For the text-containing cell, return its midpoint in (x, y) coordinate format. 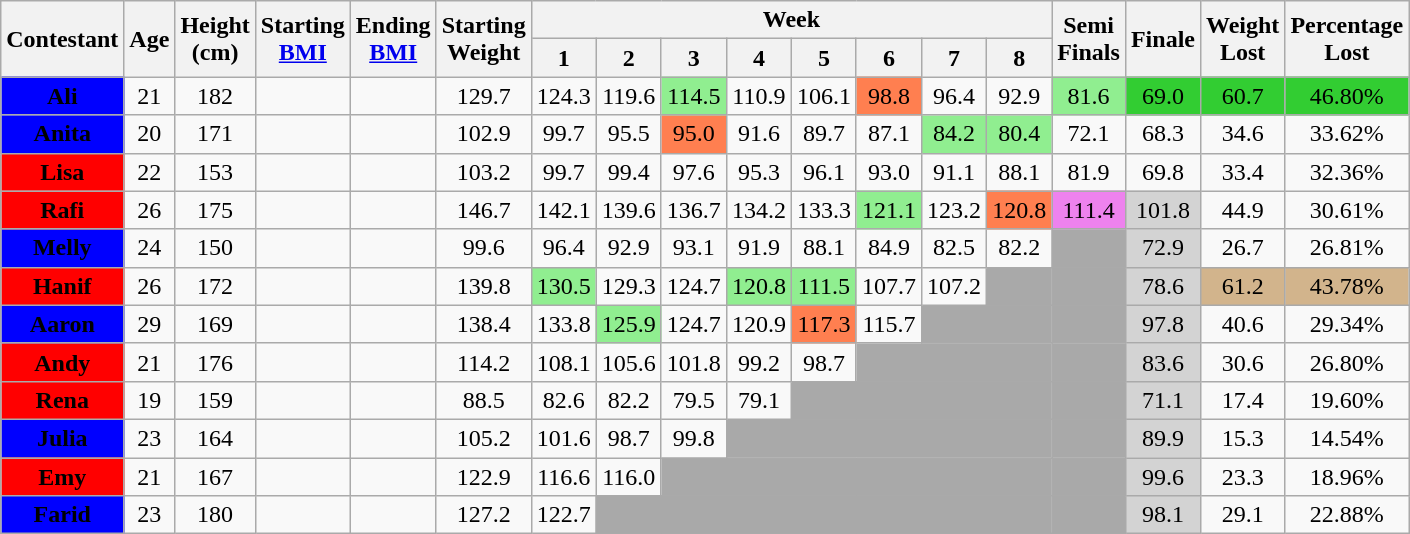
24 (150, 248)
19.60% (1347, 400)
115.7 (888, 324)
26.81% (1347, 248)
Ali (62, 96)
153 (215, 172)
116.6 (564, 477)
98.1 (1162, 515)
84.9 (888, 248)
Age (150, 39)
79.1 (758, 400)
127.2 (484, 515)
99.4 (628, 172)
95.3 (758, 172)
134.2 (758, 210)
96.1 (824, 172)
StartingBMI (302, 39)
Finale (1162, 39)
40.6 (1242, 324)
180 (215, 515)
98.8 (888, 96)
116.0 (628, 477)
15.3 (1242, 438)
Rena (62, 400)
105.2 (484, 438)
102.9 (484, 134)
22.88% (1347, 515)
29 (150, 324)
14.54% (1347, 438)
99.2 (758, 362)
8 (1020, 58)
97.6 (694, 172)
88.5 (484, 400)
Julia (62, 438)
111.5 (824, 286)
101.6 (564, 438)
SemiFinals (1089, 39)
68.3 (1162, 134)
26.80% (1347, 362)
91.9 (758, 248)
130.5 (564, 286)
169 (215, 324)
Emy (62, 477)
107.7 (888, 286)
103.2 (484, 172)
2 (628, 58)
139.8 (484, 286)
6 (888, 58)
172 (215, 286)
99.8 (694, 438)
Height(cm) (215, 39)
87.1 (888, 134)
PercentageLost (1347, 39)
33.62% (1347, 134)
129.7 (484, 96)
164 (215, 438)
29.34% (1347, 324)
30.6 (1242, 362)
139.6 (628, 210)
175 (215, 210)
Contestant (62, 39)
89.7 (824, 134)
133.3 (824, 210)
111.4 (1089, 210)
26.7 (1242, 248)
4 (758, 58)
22 (150, 172)
78.6 (1162, 286)
122.9 (484, 477)
Hanif (62, 286)
142.1 (564, 210)
Melly (62, 248)
69.0 (1162, 96)
129.3 (628, 286)
136.7 (694, 210)
Farid (62, 515)
125.9 (628, 324)
150 (215, 248)
83.6 (1162, 362)
81.6 (1089, 96)
80.4 (1020, 134)
30.61% (1347, 210)
46.80% (1347, 96)
7 (954, 58)
1 (564, 58)
176 (215, 362)
Anita (62, 134)
93.0 (888, 172)
79.5 (694, 400)
72.1 (1089, 134)
71.1 (1162, 400)
Week (791, 20)
18.96% (1347, 477)
122.7 (564, 515)
106.1 (824, 96)
91.6 (758, 134)
91.1 (954, 172)
105.6 (628, 362)
146.7 (484, 210)
159 (215, 400)
69.8 (1162, 172)
84.2 (954, 134)
95.5 (628, 134)
95.0 (694, 134)
93.1 (694, 248)
82.5 (954, 248)
117.3 (824, 324)
32.36% (1347, 172)
114.2 (484, 362)
Aaron (62, 324)
120.9 (758, 324)
44.9 (1242, 210)
61.2 (1242, 286)
19 (150, 400)
171 (215, 134)
121.1 (888, 210)
Andy (62, 362)
72.9 (1162, 248)
20 (150, 134)
108.1 (564, 362)
167 (215, 477)
EndingBMI (393, 39)
119.6 (628, 96)
81.9 (1089, 172)
97.8 (1162, 324)
110.9 (758, 96)
124.3 (564, 96)
89.9 (1162, 438)
17.4 (1242, 400)
133.8 (564, 324)
Lisa (62, 172)
138.4 (484, 324)
123.2 (954, 210)
82.6 (564, 400)
34.6 (1242, 134)
33.4 (1242, 172)
23.3 (1242, 477)
Rafi (62, 210)
5 (824, 58)
182 (215, 96)
29.1 (1242, 515)
3 (694, 58)
114.5 (694, 96)
StartingWeight (484, 39)
WeightLost (1242, 39)
107.2 (954, 286)
60.7 (1242, 96)
43.78% (1347, 286)
